Find where the given text appears and provide that cell's center as (x, y) coordinate. 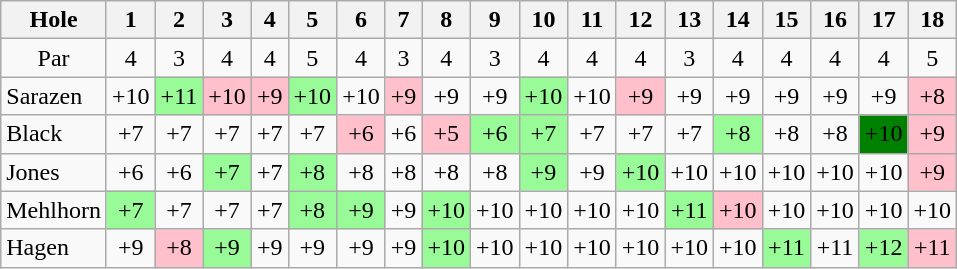
Sarazen (54, 96)
+5 (446, 134)
7 (404, 20)
2 (179, 20)
17 (884, 20)
16 (836, 20)
Par (54, 58)
Hagen (54, 248)
11 (592, 20)
18 (932, 20)
15 (786, 20)
9 (494, 20)
Jones (54, 172)
10 (544, 20)
8 (446, 20)
Mehlhorn (54, 210)
1 (130, 20)
+12 (884, 248)
6 (362, 20)
14 (738, 20)
12 (640, 20)
Hole (54, 20)
Black (54, 134)
13 (690, 20)
